Scan for the cell matching the given text and deliver its (X, Y) coordinate at center. 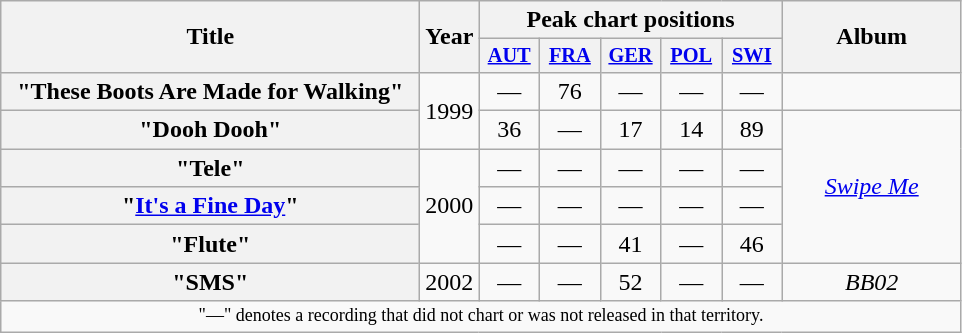
1999 (450, 110)
BB02 (872, 282)
"—" denotes a recording that did not chart or was not released in that territory. (481, 316)
17 (630, 130)
Year (450, 37)
"Flute" (210, 244)
2000 (450, 206)
76 (570, 91)
89 (752, 130)
36 (510, 130)
2002 (450, 282)
Album (872, 37)
"These Boots Are Made for Walking" (210, 91)
52 (630, 282)
"SMS" (210, 282)
14 (692, 130)
SWI (752, 56)
Peak chart positions (630, 20)
AUT (510, 56)
"It's a Fine Day" (210, 206)
POL (692, 56)
FRA (570, 56)
GER (630, 56)
"Dooh Dooh" (210, 130)
Title (210, 37)
41 (630, 244)
Swipe Me (872, 187)
46 (752, 244)
"Tele" (210, 168)
